Search for the cell housing the specified text and yield its (x, y) center coordinate. 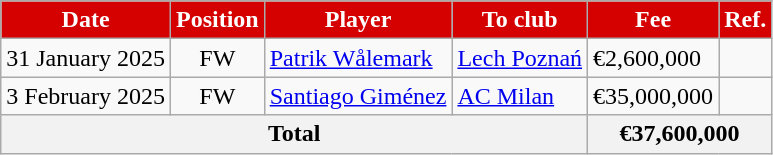
31 January 2025 (86, 58)
Position (217, 20)
Date (86, 20)
€37,600,000 (680, 134)
€35,000,000 (654, 96)
Total (294, 134)
Santiago Giménez (358, 96)
Player (358, 20)
AC Milan (520, 96)
Lech Poznań (520, 58)
Patrik Wålemark (358, 58)
Ref. (746, 20)
3 February 2025 (86, 96)
€2,600,000 (654, 58)
To club (520, 20)
Fee (654, 20)
